From the cell containing the given text, extract its center point as [x, y] coordinate. 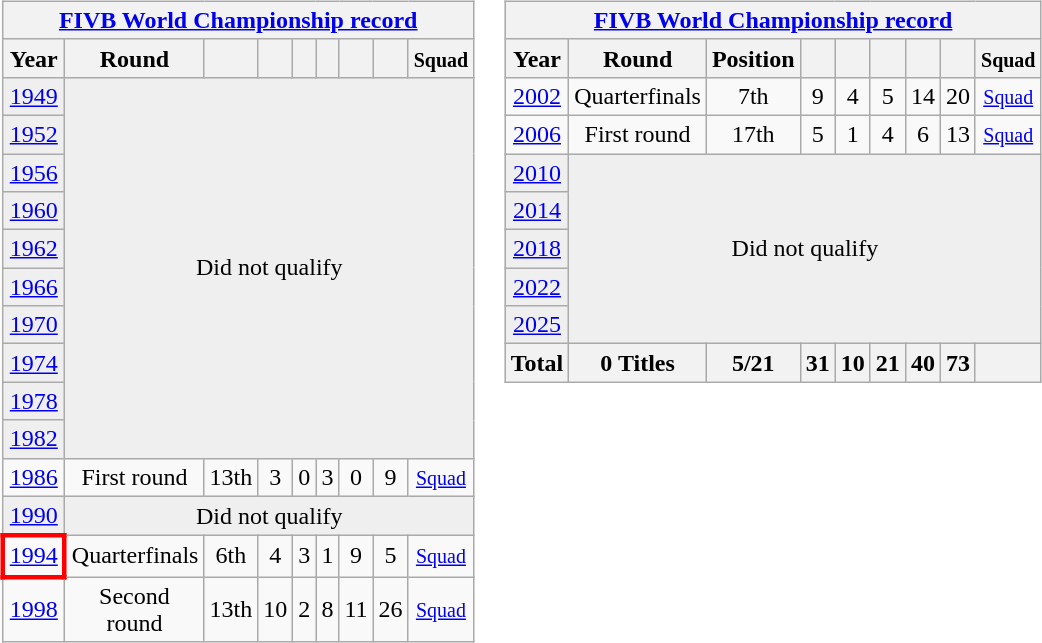
1966 [34, 287]
1994 [34, 556]
21 [888, 363]
Position [753, 58]
8 [328, 610]
40 [922, 363]
2025 [537, 325]
7th [753, 96]
1962 [34, 249]
1998 [34, 610]
1952 [34, 134]
1949 [34, 96]
2 [304, 610]
2022 [537, 287]
6 [922, 134]
Total [537, 363]
1990 [34, 516]
1986 [34, 477]
11 [356, 610]
1982 [34, 439]
2002 [537, 96]
26 [390, 610]
13 [958, 134]
2018 [537, 249]
2006 [537, 134]
Second round [134, 610]
20 [958, 96]
31 [818, 363]
1960 [34, 211]
2010 [537, 173]
2014 [537, 211]
6th [231, 556]
1974 [34, 363]
0 Titles [638, 363]
1970 [34, 325]
73 [958, 363]
17th [753, 134]
1978 [34, 401]
5/21 [753, 363]
1956 [34, 173]
14 [922, 96]
